Extract the (X, Y) coordinate from the center of the cell holding the provided text.  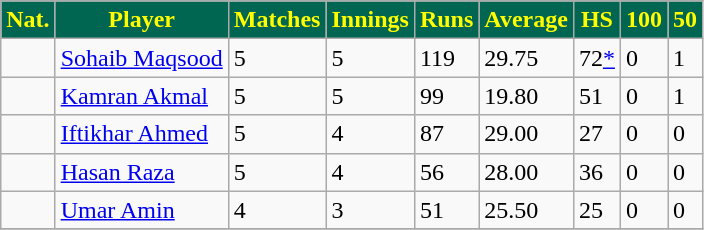
29.00 (526, 134)
27 (596, 134)
29.75 (526, 58)
Player (142, 20)
19.80 (526, 96)
25.50 (526, 210)
Average (526, 20)
100 (644, 20)
Nat. (28, 20)
72* (596, 58)
Runs (446, 20)
36 (596, 172)
119 (446, 58)
87 (446, 134)
99 (446, 96)
Umar Amin (142, 210)
50 (686, 20)
25 (596, 210)
HS (596, 20)
Kamran Akmal (142, 96)
28.00 (526, 172)
Sohaib Maqsood (142, 58)
56 (446, 172)
Innings (370, 20)
Hasan Raza (142, 172)
Iftikhar Ahmed (142, 134)
Matches (277, 20)
3 (370, 210)
